Find where the given text appears and provide that cell's center as (x, y) coordinate. 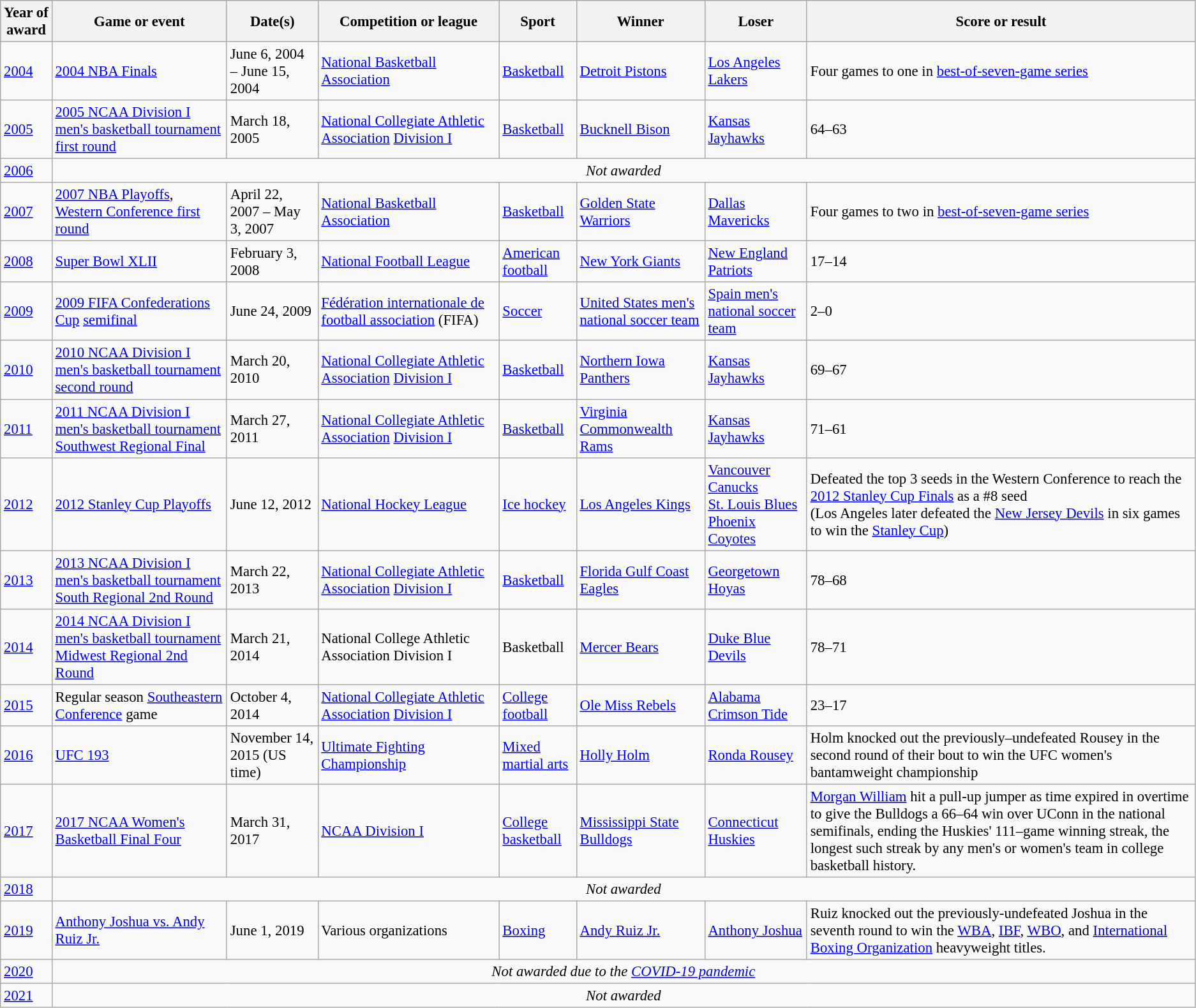
Mixed martial arts (537, 755)
2010 NCAA Division I men's basketball tournament second round (139, 370)
2007 (26, 212)
Date(s) (272, 22)
Bucknell Bison (641, 130)
New England Patriots (756, 262)
Dallas Mavericks (756, 212)
June 1, 2019 (272, 930)
June 6, 2004 – June 15, 2004 (272, 71)
Anthony Joshua (756, 930)
Mississippi State Bulldogs (641, 831)
2005 (26, 130)
78–68 (1001, 580)
2010 (26, 370)
Boxing (537, 930)
Vancouver Canucks St. Louis Blues Phoenix Coyotes (756, 504)
Fédération internationale de football association (FIFA) (408, 311)
2017 NCAA Women's Basketball Final Four (139, 831)
2017 (26, 831)
2019 (26, 930)
National Hockey League (408, 504)
Four games to two in best-of-seven-game series (1001, 212)
Georgetown Hoyas (756, 580)
June 12, 2012 (272, 504)
Alabama Crimson Tide (756, 706)
17–14 (1001, 262)
March 20, 2010 (272, 370)
Ice hockey (537, 504)
2013 NCAA Division I men's basketball tournament South Regional 2nd Round (139, 580)
Mercer Bears (641, 647)
Anthony Joshua vs. Andy Ruiz Jr. (139, 930)
College basketball (537, 831)
2014 (26, 647)
National College Athletic Association Division I (408, 647)
New York Giants (641, 262)
Four games to one in best-of-seven-game series (1001, 71)
College football (537, 706)
2004 (26, 71)
Ole Miss Rebels (641, 706)
October 4, 2014 (272, 706)
Sport (537, 22)
2012 Stanley Cup Playoffs (139, 504)
2013 (26, 580)
Detroit Pistons (641, 71)
March 31, 2017 (272, 831)
Regular season Southeastern Conference game (139, 706)
Florida Gulf Coast Eagles (641, 580)
United States men's national soccer team (641, 311)
Duke Blue Devils (756, 647)
2018 (26, 889)
Not awarded due to the COVID-19 pandemic (623, 972)
2009 FIFA Confederations Cup semifinal (139, 311)
2009 (26, 311)
78–71 (1001, 647)
2005 NCAA Division I men's basketball tournament first round (139, 130)
2015 (26, 706)
November 14, 2015 (US time) (272, 755)
Score or result (1001, 22)
UFC 193 (139, 755)
2011 (26, 429)
71–61 (1001, 429)
Golden State Warriors (641, 212)
National Football League (408, 262)
64–63 (1001, 130)
February 3, 2008 (272, 262)
June 24, 2009 (272, 311)
2007 NBA Playoffs, Western Conference first round (139, 212)
Holm knocked out the previously–undefeated Rousey in the second round of their bout to win the UFC women's bantamweight championship (1001, 755)
Various organizations (408, 930)
2020 (26, 972)
69–67 (1001, 370)
Virginia Commonwealth Rams (641, 429)
Winner (641, 22)
Northern Iowa Panthers (641, 370)
2004 NBA Finals (139, 71)
American football (537, 262)
March 21, 2014 (272, 647)
Ultimate Fighting Championship (408, 755)
Ronda Rousey (756, 755)
2016 (26, 755)
March 22, 2013 (272, 580)
Super Bowl XLII (139, 262)
NCAA Division I (408, 831)
March 27, 2011 (272, 429)
Los Angeles Lakers (756, 71)
2011 NCAA Division I men's basketball tournament Southwest Regional Final (139, 429)
Competition or league (408, 22)
2014 NCAA Division I men's basketball tournament Midwest Regional 2nd Round (139, 647)
2012 (26, 504)
March 18, 2005 (272, 130)
Los Angeles Kings (641, 504)
Game or event (139, 22)
Holly Holm (641, 755)
April 22, 2007 – May 3, 2007 (272, 212)
2021 (26, 996)
Loser (756, 22)
23–17 (1001, 706)
Spain men's national soccer team (756, 311)
Year of award (26, 22)
2008 (26, 262)
2–0 (1001, 311)
Soccer (537, 311)
Connecticut Huskies (756, 831)
Andy Ruiz Jr. (641, 930)
2006 (26, 171)
